Identify which cell holds the provided text, then report its [X, Y] central coordinate. 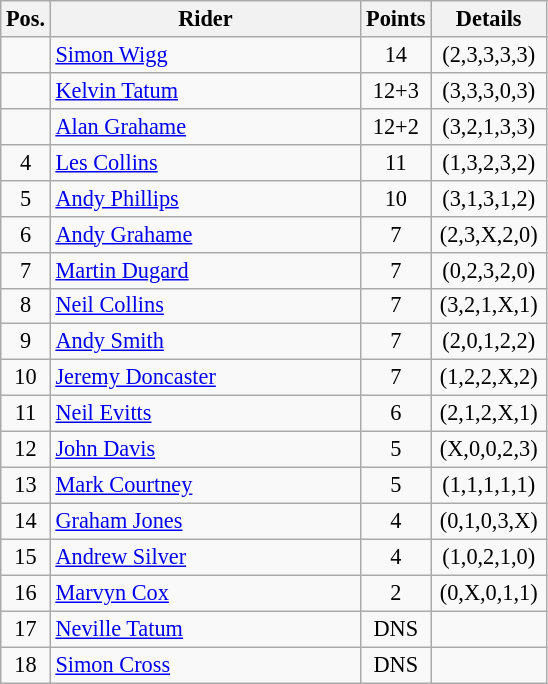
2 [396, 593]
Jeremy Doncaster [205, 378]
Rider [205, 19]
12+3 [396, 90]
Kelvin Tatum [205, 90]
Alan Grahame [205, 126]
(2,1,2,X,1) [488, 414]
(2,3,3,3,3) [488, 55]
Neil Collins [205, 306]
Details [488, 19]
17 [26, 629]
Pos. [26, 19]
(1,0,2,1,0) [488, 557]
12 [26, 450]
(0,1,0,3,X) [488, 521]
Simon Wigg [205, 55]
John Davis [205, 450]
Neville Tatum [205, 629]
Mark Courtney [205, 485]
(3,2,1,3,3) [488, 126]
(3,1,3,1,2) [488, 198]
(3,2,1,X,1) [488, 306]
Andy Smith [205, 342]
(0,2,3,2,0) [488, 270]
Andy Phillips [205, 198]
16 [26, 593]
Graham Jones [205, 521]
Martin Dugard [205, 270]
15 [26, 557]
Marvyn Cox [205, 593]
(0,X,0,1,1) [488, 593]
12+2 [396, 126]
Neil Evitts [205, 414]
Les Collins [205, 162]
(1,2,2,X,2) [488, 378]
(2,0,1,2,2) [488, 342]
13 [26, 485]
(X,0,0,2,3) [488, 450]
(1,3,2,3,2) [488, 162]
Points [396, 19]
(3,3,3,0,3) [488, 90]
8 [26, 306]
Andy Grahame [205, 234]
9 [26, 342]
(1,1,1,1,1) [488, 485]
18 [26, 665]
Andrew Silver [205, 557]
(2,3,X,2,0) [488, 234]
Simon Cross [205, 665]
